For the text-containing cell, return its midpoint in (x, y) coordinate format. 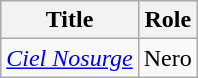
Role (168, 20)
Ciel Nosurge (70, 58)
Title (70, 20)
Nero (168, 58)
